For the text-containing cell, return its midpoint in (x, y) coordinate format. 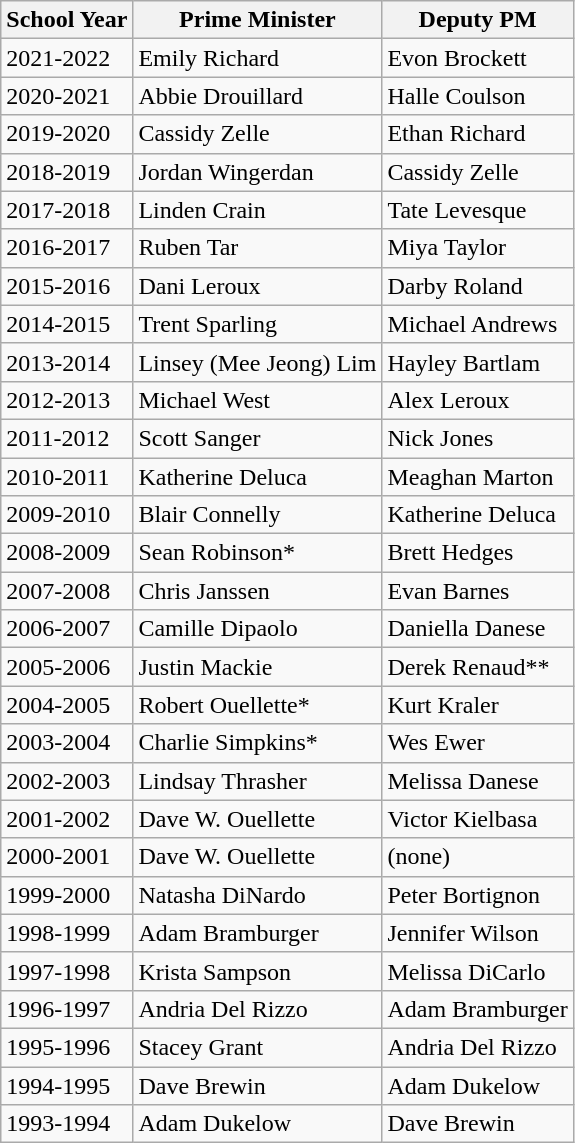
2002-2003 (67, 781)
Wes Ewer (478, 743)
Darby Roland (478, 286)
Michael Andrews (478, 324)
Halle Coulson (478, 96)
Charlie Simpkins* (258, 743)
Jennifer Wilson (478, 933)
2014-2015 (67, 324)
Trent Sparling (258, 324)
Abbie Drouillard (258, 96)
Ruben Tar (258, 248)
2017-2018 (67, 210)
1994-1995 (67, 1085)
Alex Leroux (478, 400)
Dani Leroux (258, 286)
2004-2005 (67, 705)
Linden Crain (258, 210)
2015-2016 (67, 286)
Nick Jones (478, 438)
2012-2013 (67, 400)
Chris Janssen (258, 591)
Melissa DiCarlo (478, 971)
School Year (67, 20)
Melissa Danese (478, 781)
1998-1999 (67, 933)
Kurt Kraler (478, 705)
Jordan Wingerdan (258, 172)
2009-2010 (67, 515)
2005-2006 (67, 667)
2016-2017 (67, 248)
Meaghan Marton (478, 477)
Peter Bortignon (478, 895)
2006-2007 (67, 629)
Stacey Grant (258, 1047)
2001-2002 (67, 819)
1995-1996 (67, 1047)
Michael West (258, 400)
Ethan Richard (478, 134)
Scott Sanger (258, 438)
2011-2012 (67, 438)
Prime Minister (258, 20)
2010-2011 (67, 477)
2000-2001 (67, 857)
Linsey (Mee Jeong) Lim (258, 362)
Natasha DiNardo (258, 895)
1997-1998 (67, 971)
(none) (478, 857)
Brett Hedges (478, 553)
Derek Renaud** (478, 667)
1999-2000 (67, 895)
2019-2020 (67, 134)
Robert Ouellette* (258, 705)
Sean Robinson* (258, 553)
2021-2022 (67, 58)
Blair Connelly (258, 515)
Emily Richard (258, 58)
Lindsay Thrasher (258, 781)
Camille Dipaolo (258, 629)
Miya Taylor (478, 248)
2007-2008 (67, 591)
2003-2004 (67, 743)
Deputy PM (478, 20)
2020-2021 (67, 96)
Evon Brockett (478, 58)
2008-2009 (67, 553)
Evan Barnes (478, 591)
Justin Mackie (258, 667)
2013-2014 (67, 362)
Victor Kielbasa (478, 819)
Daniella Danese (478, 629)
Hayley Bartlam (478, 362)
Krista Sampson (258, 971)
1996-1997 (67, 1009)
1993-1994 (67, 1124)
2018-2019 (67, 172)
Tate Levesque (478, 210)
